Extract the (x, y) coordinate from the center of the cell holding the provided text.  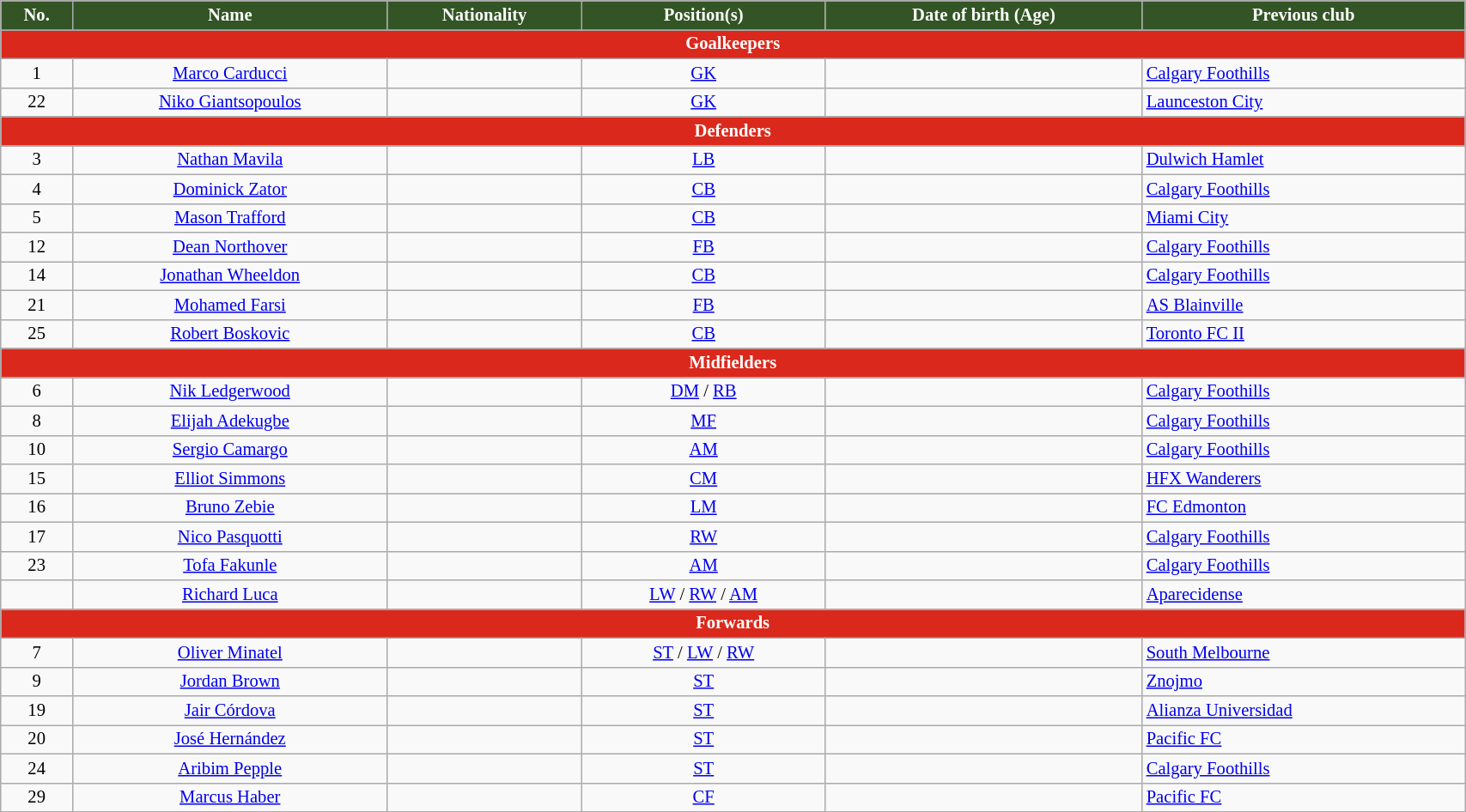
Dean Northover (230, 246)
1 (37, 73)
15 (37, 478)
19 (37, 710)
10 (37, 450)
4 (37, 189)
Nationality (484, 15)
ST / LW / RW (703, 652)
Jair Córdova (230, 710)
Dominick Zator (230, 189)
Elijah Adekugbe (230, 421)
José Hernández (230, 739)
Nik Ledgerwood (230, 391)
South Melbourne (1304, 652)
LM (703, 507)
LB (703, 160)
Dulwich Hamlet (1304, 160)
CF (703, 797)
Niko Giantsopoulos (230, 102)
7 (37, 652)
Richard Luca (230, 595)
Sergio Camargo (230, 450)
Mason Trafford (230, 218)
9 (37, 682)
8 (37, 421)
14 (37, 276)
CM (703, 478)
Robert Boskovic (230, 334)
25 (37, 334)
Tofa Fakunle (230, 566)
22 (37, 102)
AS Blainville (1304, 305)
6 (37, 391)
Nathan Mavila (230, 160)
Marco Carducci (230, 73)
Previous club (1304, 15)
Jonathan Wheeldon (230, 276)
Znojmo (1304, 682)
Goalkeepers (733, 44)
Mohamed Farsi (230, 305)
20 (37, 739)
23 (37, 566)
17 (37, 536)
Toronto FC II (1304, 334)
Aribim Pepple (230, 768)
Jordan Brown (230, 682)
16 (37, 507)
No. (37, 15)
RW (703, 536)
Midfielders (733, 363)
Forwards (733, 623)
LW / RW / AM (703, 595)
Date of birth (Age) (984, 15)
Alianza Universidad (1304, 710)
Launceston City (1304, 102)
Oliver Minatel (230, 652)
3 (37, 160)
Miami City (1304, 218)
12 (37, 246)
Position(s) (703, 15)
Bruno Zebie (230, 507)
Name (230, 15)
FC Edmonton (1304, 507)
29 (37, 797)
5 (37, 218)
Marcus Haber (230, 797)
Defenders (733, 131)
MF (703, 421)
Elliot Simmons (230, 478)
Aparecidense (1304, 595)
HFX Wanderers (1304, 478)
21 (37, 305)
Nico Pasquotti (230, 536)
DM / RB (703, 391)
24 (37, 768)
